Return (x, y) of the center of cell containing provided text 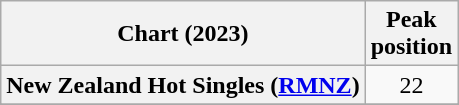
New Zealand Hot Singles (RMNZ) (183, 85)
Peakposition (411, 34)
Chart (2023) (183, 34)
22 (411, 85)
